Return the (x, y) coordinate for the center point of the cell that contains the specified text.  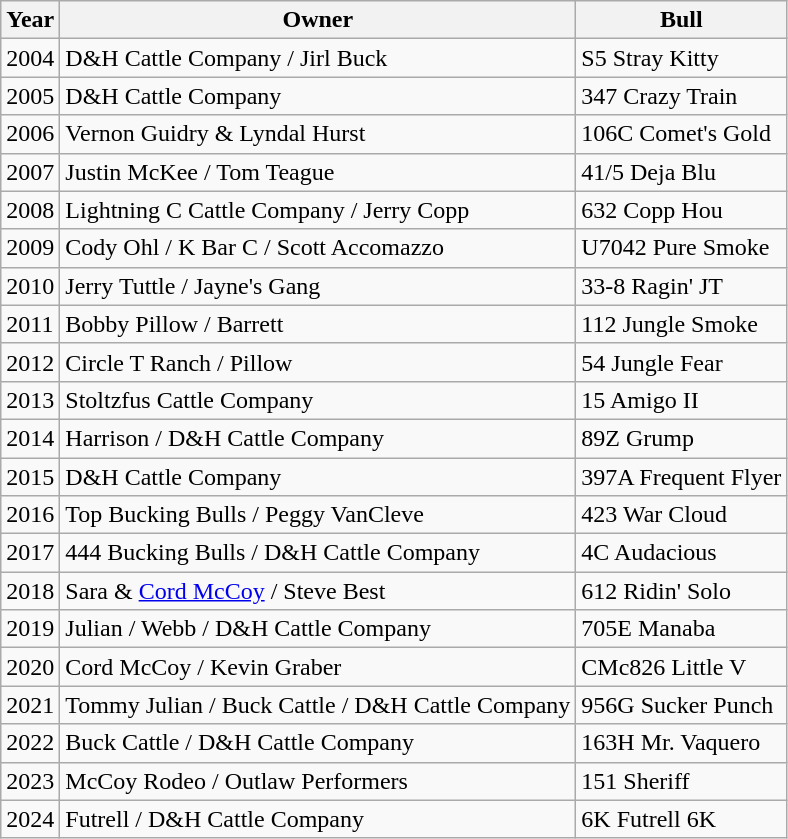
2023 (30, 781)
397A Frequent Flyer (682, 477)
347 Crazy Train (682, 96)
2016 (30, 515)
2013 (30, 400)
Vernon Guidry & Lyndal Hurst (318, 134)
Tommy Julian / Buck Cattle / D&H Cattle Company (318, 705)
2019 (30, 629)
Year (30, 20)
2006 (30, 134)
2017 (30, 553)
Bobby Pillow / Barrett (318, 324)
2021 (30, 705)
2008 (30, 210)
33-8 Ragin' JT (682, 286)
Circle T Ranch / Pillow (318, 362)
Harrison / D&H Cattle Company (318, 438)
2010 (30, 286)
956G Sucker Punch (682, 705)
Cody Ohl / K Bar C / Scott Accomazzo (318, 248)
15 Amigo II (682, 400)
632 Copp Hou (682, 210)
151 Sheriff (682, 781)
705E Manaba (682, 629)
2011 (30, 324)
Cord McCoy / Kevin Graber (318, 667)
2007 (30, 172)
106C Comet's Gold (682, 134)
Sara & Cord McCoy / Steve Best (318, 591)
CMc826 Little V (682, 667)
89Z Grump (682, 438)
Top Bucking Bulls / Peggy VanCleve (318, 515)
Buck Cattle / D&H Cattle Company (318, 743)
2009 (30, 248)
444 Bucking Bulls / D&H Cattle Company (318, 553)
Julian / Webb / D&H Cattle Company (318, 629)
Justin McKee / Tom Teague (318, 172)
U7042 Pure Smoke (682, 248)
Bull (682, 20)
Jerry Tuttle / Jayne's Gang (318, 286)
2020 (30, 667)
612 Ridin' Solo (682, 591)
41/5 Deja Blu (682, 172)
2004 (30, 58)
Lightning C Cattle Company / Jerry Copp (318, 210)
163H Mr. Vaquero (682, 743)
McCoy Rodeo / Outlaw Performers (318, 781)
2024 (30, 819)
2022 (30, 743)
4C Audacious (682, 553)
2012 (30, 362)
2005 (30, 96)
54 Jungle Fear (682, 362)
S5 Stray Kitty (682, 58)
423 War Cloud (682, 515)
D&H Cattle Company / Jirl Buck (318, 58)
2018 (30, 591)
Stoltzfus Cattle Company (318, 400)
2014 (30, 438)
Owner (318, 20)
112 Jungle Smoke (682, 324)
Futrell / D&H Cattle Company (318, 819)
2015 (30, 477)
6K Futrell 6K (682, 819)
